Search for the cell housing the specified text and yield its (x, y) center coordinate. 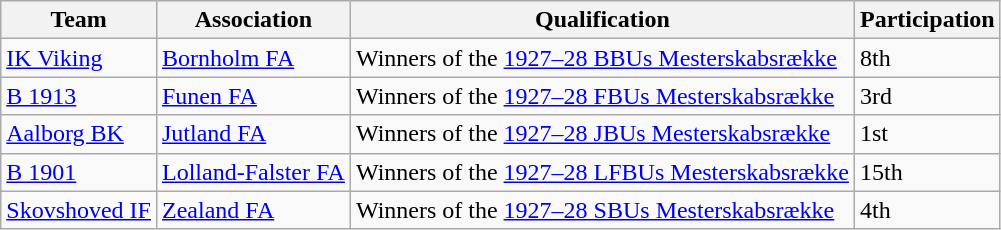
15th (927, 172)
Lolland-Falster FA (253, 172)
3rd (927, 96)
Participation (927, 20)
1st (927, 134)
Qualification (602, 20)
B 1901 (79, 172)
Winners of the 1927–28 LFBUs Mesterskabsrække (602, 172)
Funen FA (253, 96)
Jutland FA (253, 134)
IK Viking (79, 58)
Association (253, 20)
Skovshoved IF (79, 210)
Aalborg BK (79, 134)
4th (927, 210)
Bornholm FA (253, 58)
Winners of the 1927–28 FBUs Mesterskabsrække (602, 96)
B 1913 (79, 96)
Team (79, 20)
Zealand FA (253, 210)
Winners of the 1927–28 BBUs Mesterskabsrække (602, 58)
Winners of the 1927–28 JBUs Mesterskabsrække (602, 134)
8th (927, 58)
Winners of the 1927–28 SBUs Mesterskabsrække (602, 210)
